Pinpoint the cell where the given text exists, returning its (x, y) midpoint coordinate. 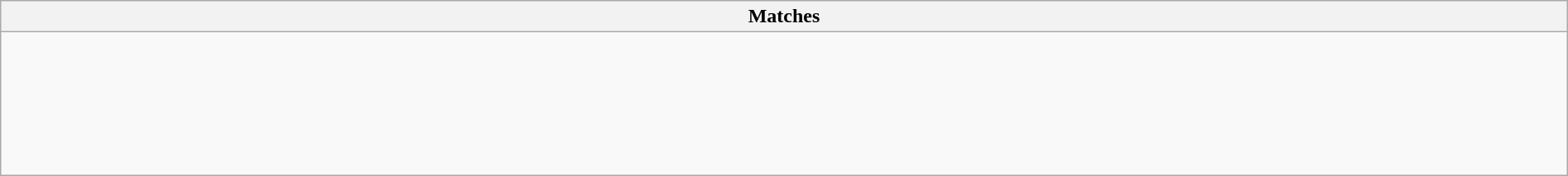
Matches (784, 17)
